Search for the cell housing the specified text and yield its (X, Y) center coordinate. 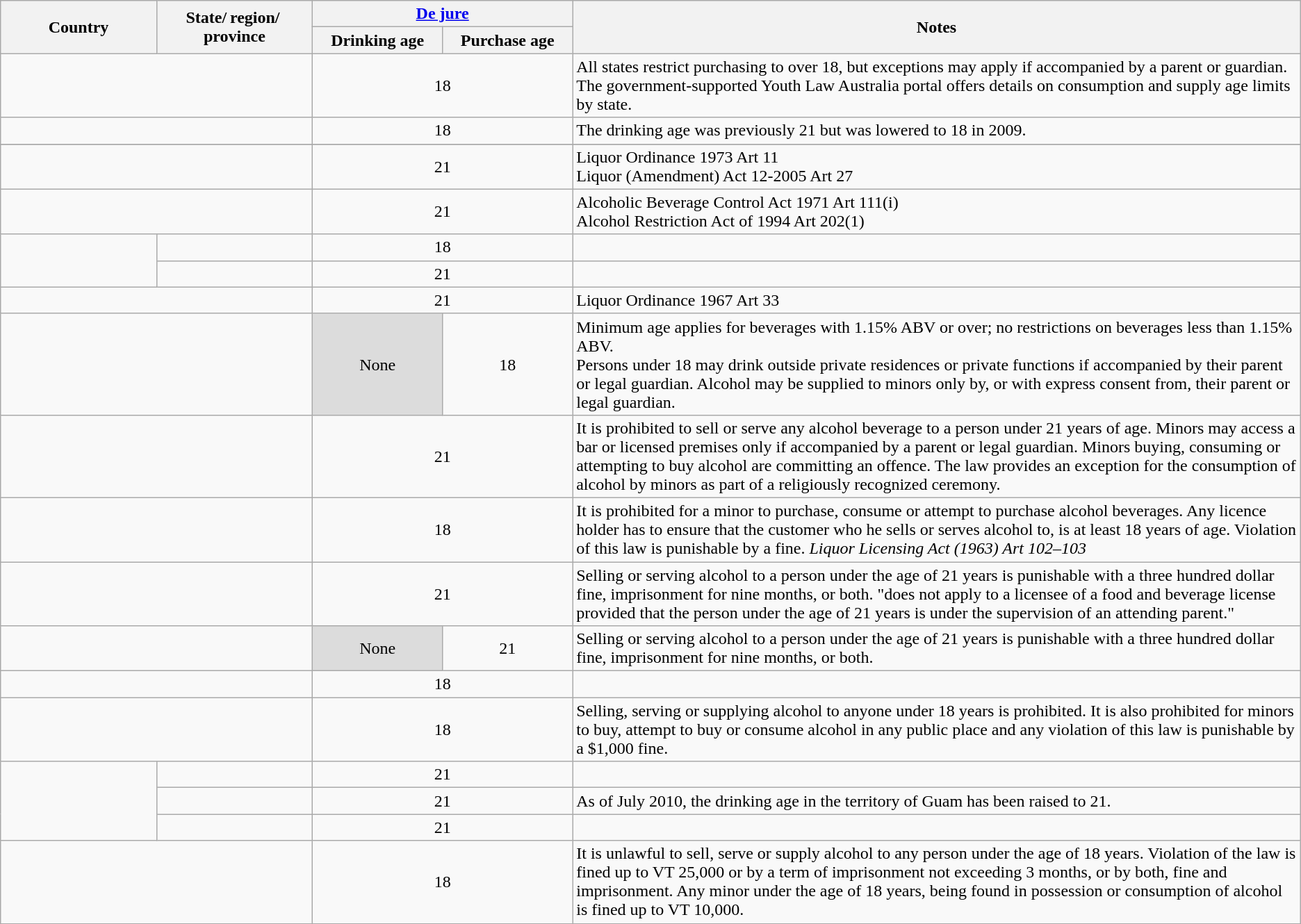
Liquor Ordinance 1973 Art 11Liquor (Amendment) Act 12-2005 Art 27 (937, 167)
De jure (443, 14)
Purchase age (507, 40)
Country (79, 27)
Notes (937, 27)
As of July 2010, the drinking age in the territory of Guam has been raised to 21. (937, 801)
Drinking age (378, 40)
State/ region/ province (234, 27)
Liquor Ordinance 1967 Art 33 (937, 300)
Alcoholic Beverage Control Act 1971 Art 111(i)Alcohol Restriction Act of 1994 Art 202(1) (937, 211)
The drinking age was previously 21 but was lowered to 18 in 2009. (937, 131)
